Search for the cell housing the specified text and yield its [x, y] center coordinate. 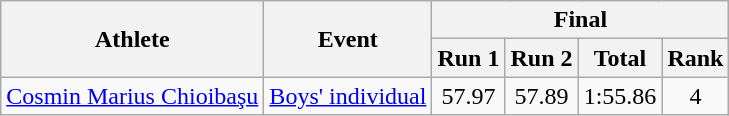
57.89 [542, 96]
Run 2 [542, 58]
Boys' individual [348, 96]
Rank [696, 58]
Event [348, 39]
1:55.86 [620, 96]
Total [620, 58]
Athlete [132, 39]
57.97 [468, 96]
Run 1 [468, 58]
4 [696, 96]
Final [580, 20]
Cosmin Marius Chioibaşu [132, 96]
